Return [X, Y] of the center of cell containing provided text 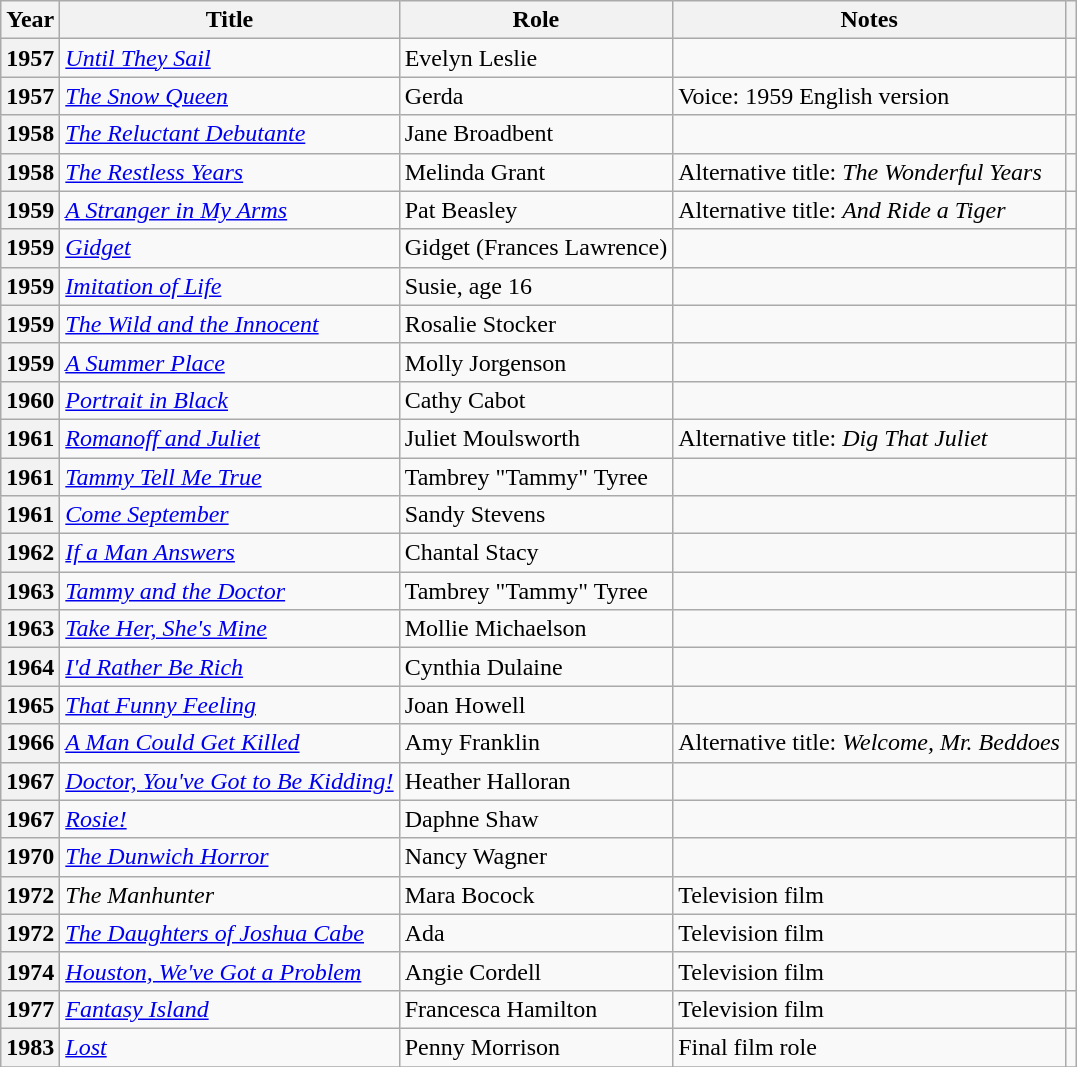
Sandy Stevens [536, 515]
Tammy and the Doctor [230, 591]
Take Her, She's Mine [230, 629]
Francesca Hamilton [536, 1009]
Cynthia Dulaine [536, 667]
Alternative title: And Ride a Tiger [870, 210]
The Wild and the Innocent [230, 324]
Pat Beasley [536, 210]
Angie Cordell [536, 971]
The Manhunter [230, 895]
1966 [30, 743]
Gidget (Frances Lawrence) [536, 248]
Jane Broadbent [536, 134]
Alternative title: Welcome, Mr. Beddoes [870, 743]
Ada [536, 933]
Chantal Stacy [536, 553]
The Reluctant Debutante [230, 134]
Heather Halloran [536, 781]
Cathy Cabot [536, 400]
Mara Bocock [536, 895]
Fantasy Island [230, 1009]
Doctor, You've Got to Be Kidding! [230, 781]
Imitation of Life [230, 286]
1964 [30, 667]
1977 [30, 1009]
1960 [30, 400]
Lost [230, 1047]
A Stranger in My Arms [230, 210]
1962 [30, 553]
Year [30, 20]
Melinda Grant [536, 172]
Gerda [536, 96]
Juliet Moulsworth [536, 438]
Voice: 1959 English version [870, 96]
Come September [230, 515]
Rosalie Stocker [536, 324]
Until They Sail [230, 58]
Gidget [230, 248]
That Funny Feeling [230, 705]
If a Man Answers [230, 553]
Evelyn Leslie [536, 58]
The Dunwich Horror [230, 857]
The Daughters of Joshua Cabe [230, 933]
The Restless Years [230, 172]
Nancy Wagner [536, 857]
Amy Franklin [536, 743]
The Snow Queen [230, 96]
1983 [30, 1047]
Joan Howell [536, 705]
1970 [30, 857]
Molly Jorgenson [536, 362]
Notes [870, 20]
Role [536, 20]
Portrait in Black [230, 400]
Romanoff and Juliet [230, 438]
Tammy Tell Me True [230, 477]
Mollie Michaelson [536, 629]
Rosie! [230, 819]
1974 [30, 971]
Alternative title: The Wonderful Years [870, 172]
Title [230, 20]
Penny Morrison [536, 1047]
A Summer Place [230, 362]
I'd Rather Be Rich [230, 667]
Alternative title: Dig That Juliet [870, 438]
A Man Could Get Killed [230, 743]
Susie, age 16 [536, 286]
Daphne Shaw [536, 819]
Final film role [870, 1047]
Houston, We've Got a Problem [230, 971]
1965 [30, 705]
